Locate the cell with the specified text and output its [X, Y] center coordinate. 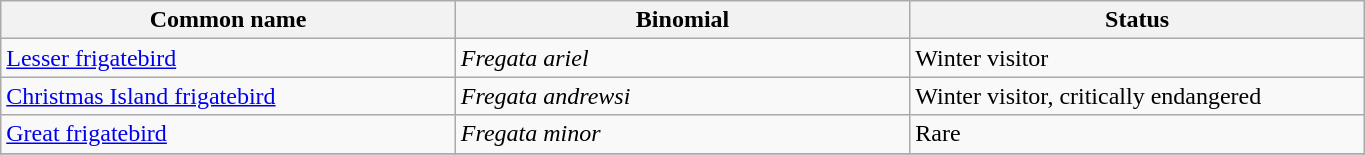
Fregata ariel [682, 58]
Binomial [682, 20]
Common name [228, 20]
Christmas Island frigatebird [228, 96]
Winter visitor, critically endangered [1138, 96]
Lesser frigatebird [228, 58]
Great frigatebird [228, 134]
Fregata minor [682, 134]
Status [1138, 20]
Fregata andrewsi [682, 96]
Winter visitor [1138, 58]
Rare [1138, 134]
